Capture the cell that displays the provided text and extract its [X, Y] central coordinate. 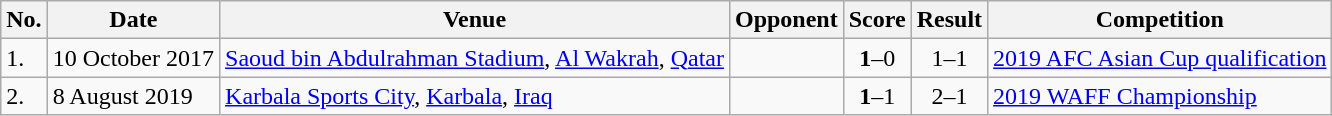
Date [133, 20]
2019 AFC Asian Cup qualification [1160, 58]
Opponent [786, 20]
2019 WAFF Championship [1160, 96]
Saoud bin Abdulrahman Stadium, Al Wakrah, Qatar [475, 58]
Competition [1160, 20]
1–0 [877, 58]
Result [949, 20]
8 August 2019 [133, 96]
1. [24, 58]
10 October 2017 [133, 58]
Venue [475, 20]
Karbala Sports City, Karbala, Iraq [475, 96]
2. [24, 96]
Score [877, 20]
No. [24, 20]
2–1 [949, 96]
